Search for the cell housing the specified text and yield its [X, Y] center coordinate. 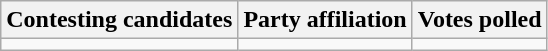
Contesting candidates [120, 20]
Votes polled [480, 20]
Party affiliation [325, 20]
